Capture the cell that displays the provided text and extract its [X, Y] central coordinate. 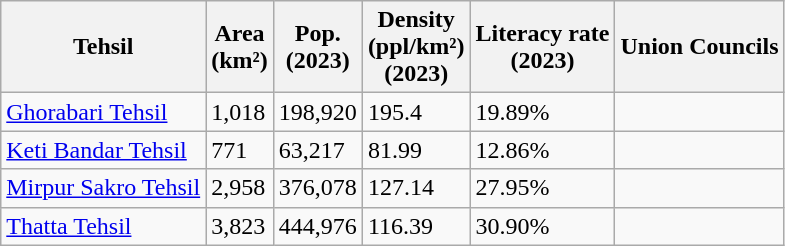
127.14 [416, 188]
Pop.(2023) [318, 47]
3,823 [240, 226]
1,018 [240, 112]
19.89% [542, 112]
30.90% [542, 226]
444,976 [318, 226]
Literacy rate(2023) [542, 47]
116.39 [416, 226]
81.99 [416, 150]
Union Councils [700, 47]
Thatta Tehsil [104, 226]
195.4 [416, 112]
2,958 [240, 188]
198,920 [318, 112]
Area(km²) [240, 47]
12.86% [542, 150]
376,078 [318, 188]
63,217 [318, 150]
Mirpur Sakro Tehsil [104, 188]
Tehsil [104, 47]
Ghorabari Tehsil [104, 112]
771 [240, 150]
Density(ppl/km²)(2023) [416, 47]
27.95% [542, 188]
Keti Bandar Tehsil [104, 150]
